Identify which cell holds the provided text, then report its (X, Y) central coordinate. 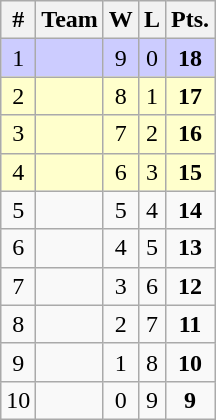
# (18, 20)
12 (190, 286)
18 (190, 58)
L (152, 20)
W (120, 20)
13 (190, 248)
Pts. (190, 20)
Team (70, 20)
11 (190, 324)
17 (190, 96)
15 (190, 172)
14 (190, 210)
16 (190, 134)
